Detect which cell encompasses the target text, then output its [x, y] center coordinate. 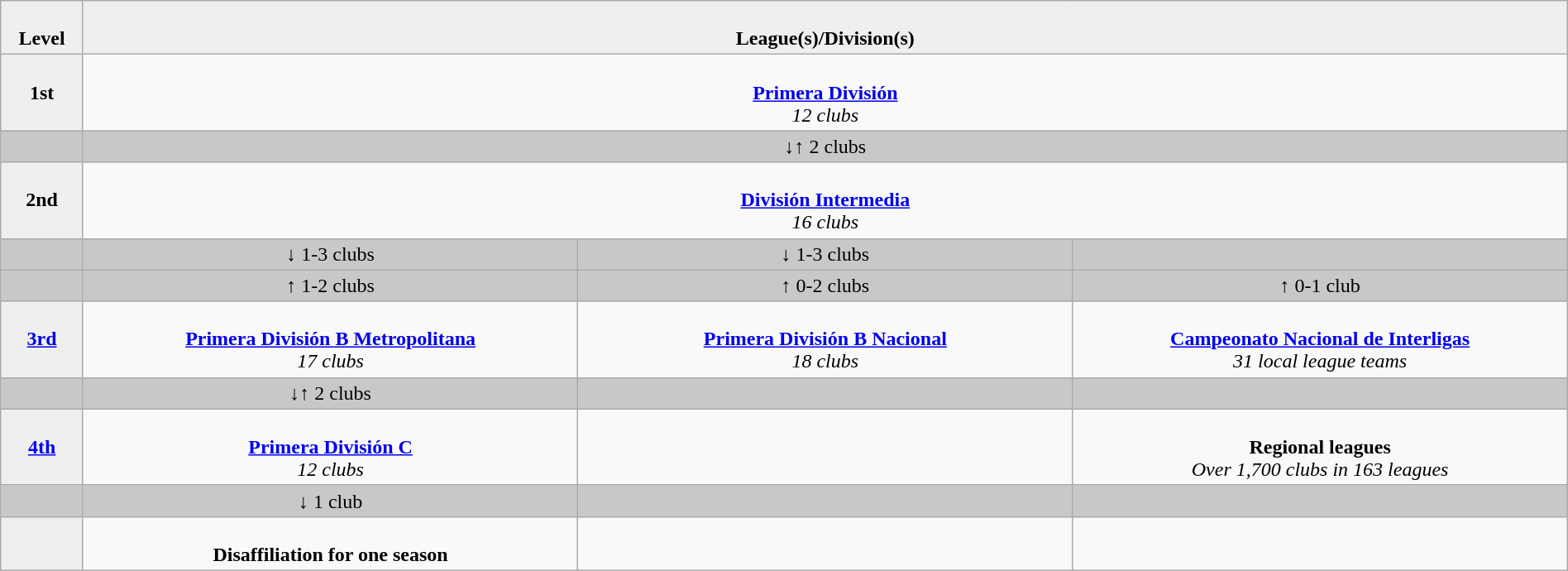
Campeonato Nacional de Interligas 31 local league teams [1320, 339]
↑ 0-1 club [1320, 285]
↑ 0-2 clubs [825, 285]
1st [42, 93]
Primera División C12 clubs [330, 447]
2nd [42, 200]
Level [42, 28]
3rd [42, 339]
League(s)/Division(s) [825, 28]
Primera División B Nacional18 clubs [825, 339]
↑ 1-2 clubs [330, 285]
4th [42, 447]
Regional leaguesOver 1,700 clubs in 163 leagues [1320, 447]
Disaffiliation for one season [330, 543]
↓ 1 club [330, 501]
División Intermedia 16 clubs [825, 200]
Primera División B Metropolitana17 clubs [330, 339]
Primera División 12 clubs [825, 93]
